Determine the (x, y) coordinate at the center of the cell enclosing the given text.  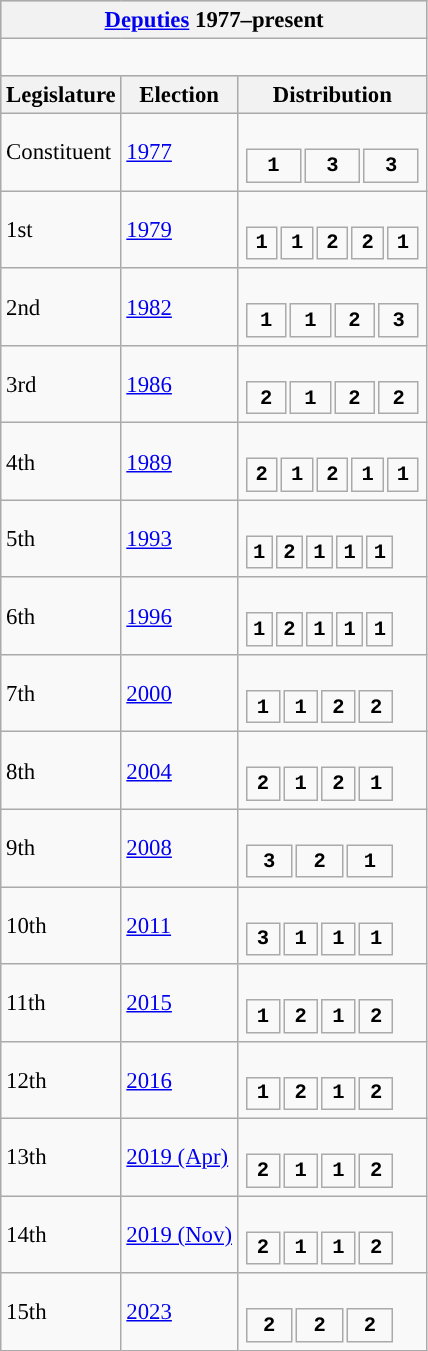
2 1 2 1 (332, 770)
2016 (179, 1080)
2000 (179, 694)
1 1 2 2 (332, 694)
4th (61, 462)
2004 (179, 770)
2008 (179, 848)
Constituent (61, 152)
5th (61, 538)
1989 (179, 462)
1982 (179, 306)
2nd (61, 306)
13th (61, 1158)
11th (61, 1002)
9th (61, 848)
1 1 2 2 1 (332, 230)
2023 (179, 1312)
2 1 2 1 1 (332, 462)
6th (61, 616)
Deputies 1977–present (214, 20)
1986 (179, 384)
Election (179, 95)
14th (61, 1234)
3 2 1 (332, 848)
2011 (179, 926)
12th (61, 1080)
7th (61, 694)
3rd (61, 384)
2 2 2 (332, 1312)
1996 (179, 616)
2019 (Apr) (179, 1158)
2 1 2 2 (332, 384)
1 3 3 (332, 152)
15th (61, 1312)
3 1 1 1 (332, 926)
Distribution (332, 95)
1979 (179, 230)
10th (61, 926)
Legislature (61, 95)
2019 (Nov) (179, 1234)
1993 (179, 538)
1 1 2 3 (332, 306)
1977 (179, 152)
2015 (179, 1002)
1st (61, 230)
8th (61, 770)
